Extract the [X, Y] coordinate from the center of the cell holding the provided text.  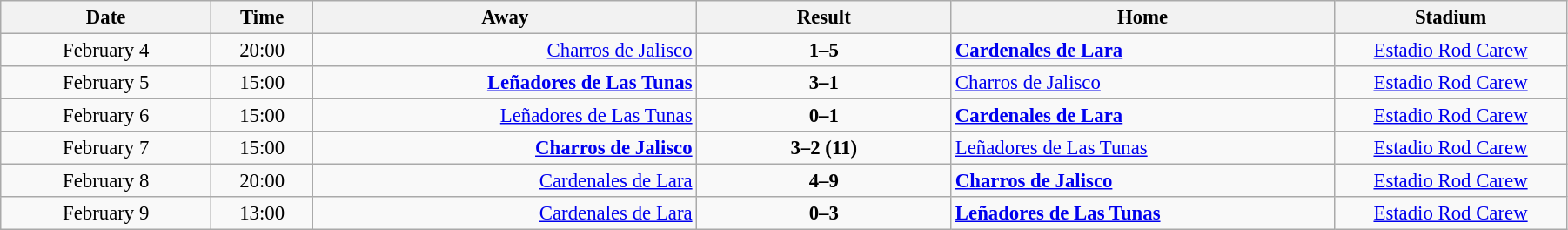
3–2 (11) [824, 148]
Away [505, 17]
Date [106, 17]
February 8 [106, 181]
0–1 [824, 116]
4–9 [824, 181]
February 6 [106, 116]
February 7 [106, 148]
Stadium [1451, 17]
Home [1143, 17]
Result [824, 17]
Time [263, 17]
3–1 [824, 83]
13:00 [263, 213]
February 5 [106, 83]
1–5 [824, 51]
February 9 [106, 213]
0–3 [824, 213]
February 4 [106, 51]
